From the cell containing the given text, extract its center point as [x, y] coordinate. 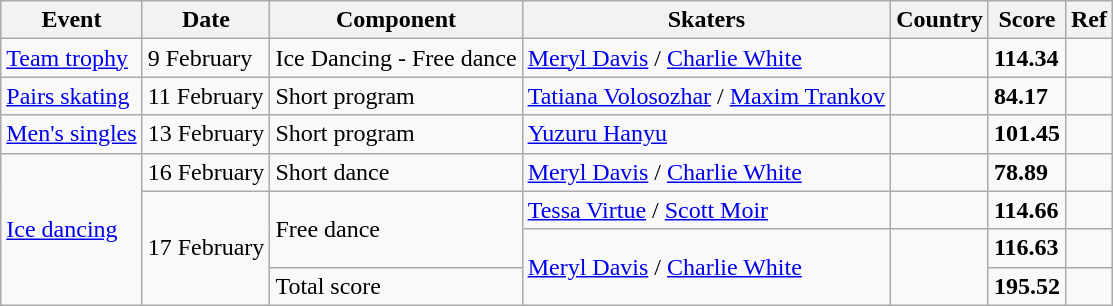
Ref [1088, 20]
78.89 [1026, 172]
Men's singles [72, 134]
Short dance [396, 172]
Team trophy [72, 58]
Component [396, 20]
Total score [396, 286]
Ice dancing [72, 229]
Event [72, 20]
Date [206, 20]
114.34 [1026, 58]
9 February [206, 58]
Tatiana Volosozhar / Maxim Trankov [706, 96]
195.52 [1026, 286]
101.45 [1026, 134]
116.63 [1026, 248]
16 February [206, 172]
17 February [206, 248]
Skaters [706, 20]
Pairs skating [72, 96]
Tessa Virtue / Scott Moir [706, 210]
Yuzuru Hanyu [706, 134]
13 February [206, 134]
Ice Dancing - Free dance [396, 58]
114.66 [1026, 210]
Score [1026, 20]
Free dance [396, 229]
11 February [206, 96]
84.17 [1026, 96]
Country [940, 20]
